Find where the given text appears and provide that cell's center as (X, Y) coordinate. 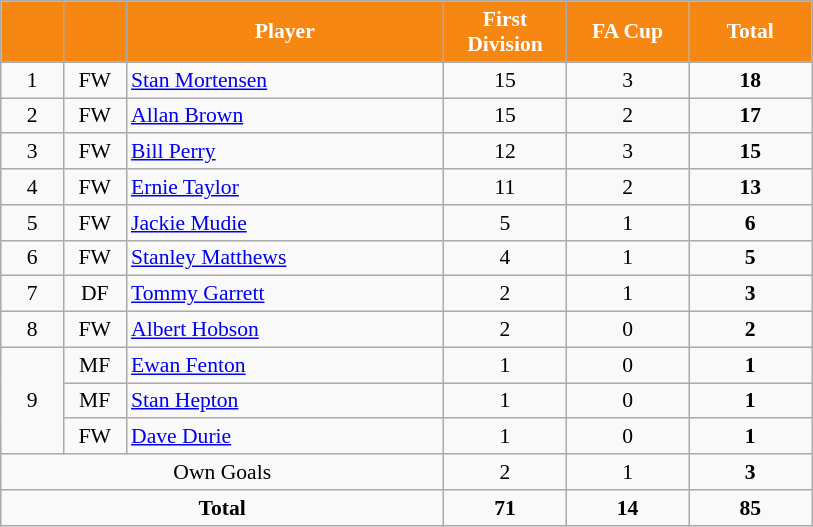
Bill Perry (285, 152)
Allan Brown (285, 116)
Tommy Garrett (285, 294)
13 (750, 187)
17 (750, 116)
Own Goals (222, 472)
Stan Mortensen (285, 80)
Stanley Matthews (285, 258)
Stan Hepton (285, 401)
85 (750, 508)
14 (628, 508)
18 (750, 80)
11 (506, 187)
First Division (506, 32)
FA Cup (628, 32)
Player (285, 32)
12 (506, 152)
Albert Hobson (285, 330)
Dave Durie (285, 437)
Ernie Taylor (285, 187)
DF (94, 294)
8 (32, 330)
Jackie Mudie (285, 223)
9 (32, 400)
7 (32, 294)
71 (506, 508)
Ewan Fenton (285, 365)
